Locate the cell with the specified text and output its (X, Y) center coordinate. 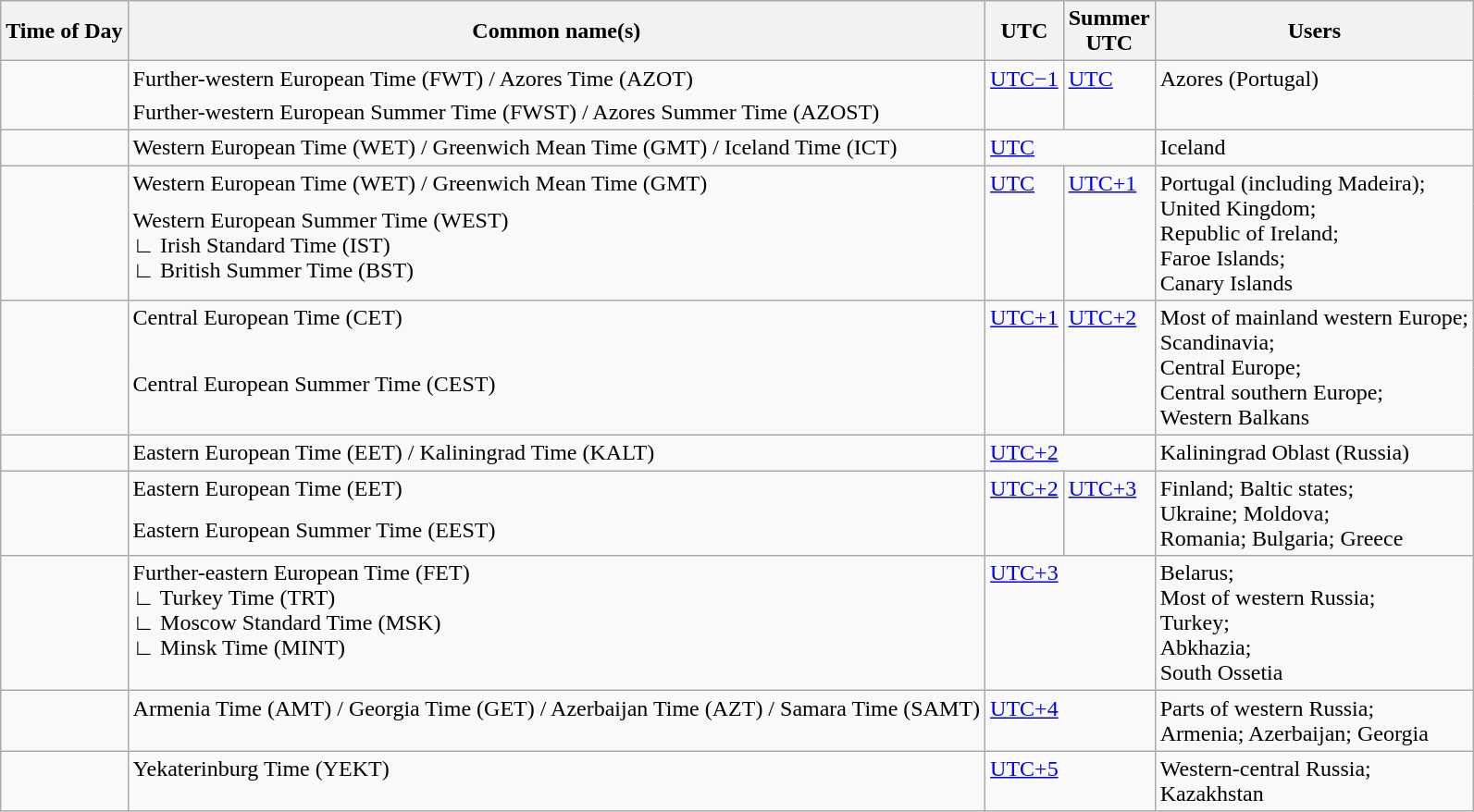
Yekaterinburg Time (YEKT) (557, 781)
Central European Summer Time (CEST) (557, 401)
Further-eastern European Time (FET) ∟ Turkey Time (TRT)∟ Moscow Standard Time (MSK)∟ Minsk Time (MINT) (557, 623)
Western European Time (WET) / Greenwich Mean Time (GMT) / Iceland Time (ICT) (557, 147)
Western European Time (WET) / Greenwich Mean Time (GMT) (557, 184)
Parts of western Russia;Armenia; Azerbaijan; Georgia (1314, 721)
UTC+4 (1071, 721)
Eastern European Summer Time (EEST) (557, 535)
Armenia Time (AMT) / Georgia Time (GET) / Azerbaijan Time (AZT) / Samara Time (SAMT) (557, 721)
SummerUTC (1109, 31)
Further-western European Time (FWT) / Azores Time (AZOT) (557, 78)
Eastern European Time (EET) / Kaliningrad Time (KALT) (557, 453)
Eastern European Time (EET) (557, 492)
Azores (Portugal) (1314, 96)
Common name(s) (557, 31)
Kaliningrad Oblast (Russia) (1314, 453)
Most of mainland western Europe; Scandinavia; Central Europe; Central southern Europe; Western Balkans (1314, 368)
Iceland (1314, 147)
UTC+5 (1071, 781)
Central European Time (CET) (557, 335)
Users (1314, 31)
Western-central Russia;Kazakhstan (1314, 781)
Western European Summer Time (WEST)∟ Irish Standard Time (IST)∟ British Summer Time (BST) (557, 252)
Portugal (including Madeira); United Kingdom; Republic of Ireland; Faroe Islands; Canary Islands (1314, 232)
Finland; Baltic states; Ukraine; Moldova; Romania; Bulgaria; Greece (1314, 513)
UTC−1 (1025, 96)
Belarus;Most of western Russia;Turkey;Abkhazia;South Ossetia (1314, 623)
Time of Day (65, 31)
Further-western European Summer Time (FWST) / Azores Summer Time (AZOST) (557, 113)
